Detect which cell encompasses the target text, then output its (X, Y) center coordinate. 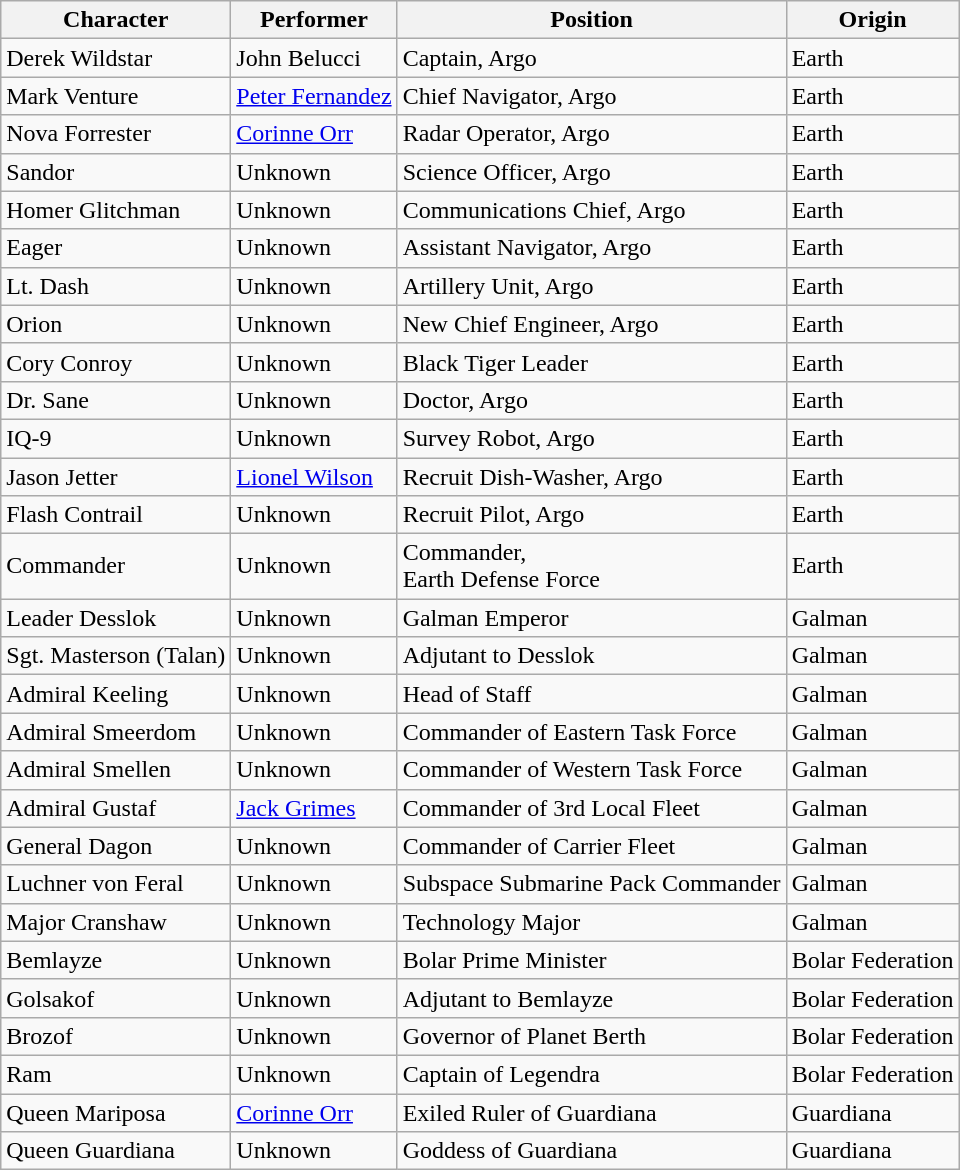
Commander of Western Task Force (592, 770)
Admiral Keeling (116, 694)
Sandor (116, 172)
Commander of 3rd Local Fleet (592, 808)
Communications Chief, Argo (592, 210)
Golsakof (116, 998)
Commander (116, 566)
Queen Guardiana (116, 1151)
Artillery Unit, Argo (592, 286)
Head of Staff (592, 694)
Peter Fernandez (314, 96)
Commander of Eastern Task Force (592, 732)
Goddess of Guardiana (592, 1151)
Radar Operator, Argo (592, 134)
Derek Wildstar (116, 58)
Eager (116, 248)
Bolar Prime Minister (592, 960)
Subspace Submarine Pack Commander (592, 884)
Commander of Carrier Fleet (592, 846)
Lt. Dash (116, 286)
Recruit Pilot, Argo (592, 515)
John Belucci (314, 58)
Position (592, 20)
Captain of Legendra (592, 1074)
Flash Contrail (116, 515)
Sgt. Masterson (Talan) (116, 656)
Major Cranshaw (116, 922)
Survey Robot, Argo (592, 438)
Brozof (116, 1036)
Cory Conroy (116, 362)
Leader Desslok (116, 618)
Bemlayze (116, 960)
Jack Grimes (314, 808)
Adjutant to Bemlayze (592, 998)
New Chief Engineer, Argo (592, 324)
Performer (314, 20)
Admiral Smeerdom (116, 732)
Adjutant to Desslok (592, 656)
Dr. Sane (116, 400)
Ram (116, 1074)
IQ-9 (116, 438)
Luchner von Feral (116, 884)
Recruit Dish-Washer, Argo (592, 477)
Queen Mariposa (116, 1113)
Black Tiger Leader (592, 362)
Chief Navigator, Argo (592, 96)
Assistant Navigator, Argo (592, 248)
Origin (872, 20)
Technology Major (592, 922)
Lionel Wilson (314, 477)
Doctor, Argo (592, 400)
Galman Emperor (592, 618)
Orion (116, 324)
Commander, Earth Defense Force (592, 566)
Jason Jetter (116, 477)
Homer Glitchman (116, 210)
Captain, Argo (592, 58)
General Dagon (116, 846)
Nova Forrester (116, 134)
Character (116, 20)
Science Officer, Argo (592, 172)
Exiled Ruler of Guardiana (592, 1113)
Mark Venture (116, 96)
Governor of Planet Berth (592, 1036)
Admiral Gustaf (116, 808)
Admiral Smellen (116, 770)
